Identify which cell holds the provided text, then report its (x, y) central coordinate. 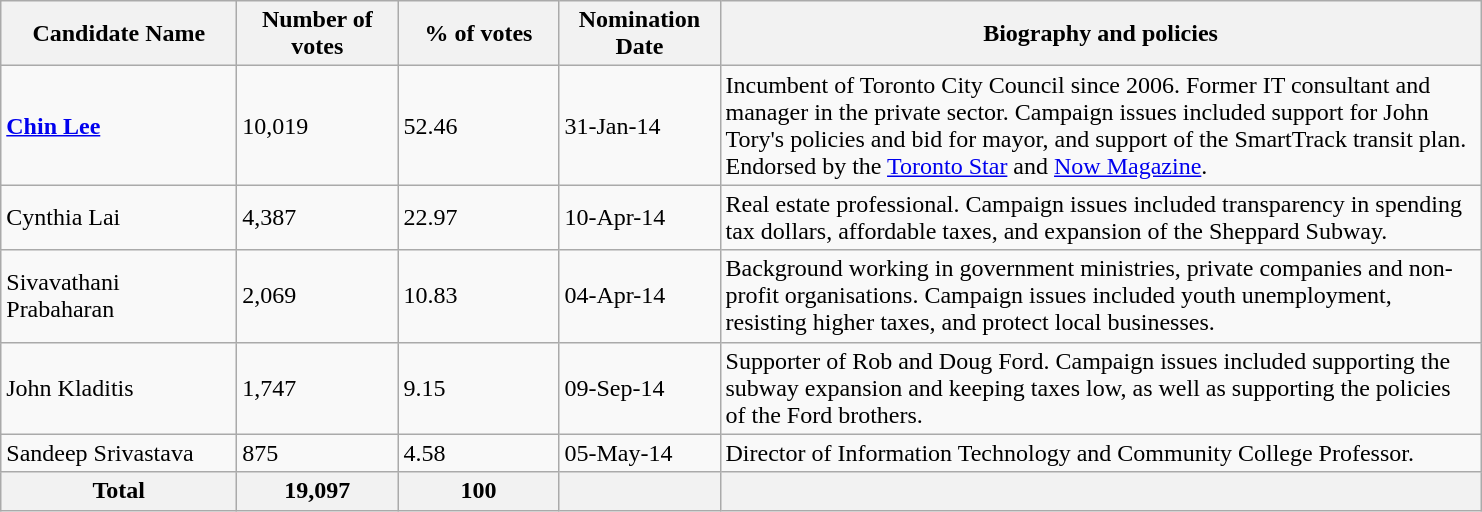
04-Apr-14 (640, 296)
05-May-14 (640, 453)
9.15 (478, 388)
Total (119, 491)
10-Apr-14 (640, 218)
Nomination Date (640, 34)
4,387 (318, 218)
10.83 (478, 296)
2,069 (318, 296)
Director of Information Technology and Community College Professor. (1100, 453)
1,747 (318, 388)
Candidate Name (119, 34)
Number of votes (318, 34)
Sivavathani Prabaharan (119, 296)
John Kladitis (119, 388)
31-Jan-14 (640, 126)
Sandeep Srivastava (119, 453)
4.58 (478, 453)
% of votes (478, 34)
875 (318, 453)
Real estate professional. Campaign issues included transparency in spending tax dollars, affordable taxes, and expansion of the Sheppard Subway. (1100, 218)
09-Sep-14 (640, 388)
10,019 (318, 126)
Chin Lee (119, 126)
Biography and policies (1100, 34)
Cynthia Lai (119, 218)
19,097 (318, 491)
100 (478, 491)
52.46 (478, 126)
22.97 (478, 218)
